Detect which cell encompasses the target text, then output its (X, Y) center coordinate. 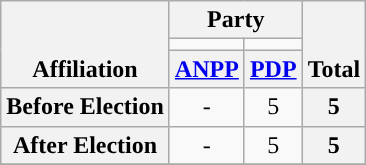
After Election (86, 145)
PDP (273, 69)
Party (236, 20)
ANPP (206, 69)
Affiliation (86, 44)
Before Election (86, 107)
Total (334, 44)
